Return the (x, y) coordinate for the center point of the cell that contains the specified text.  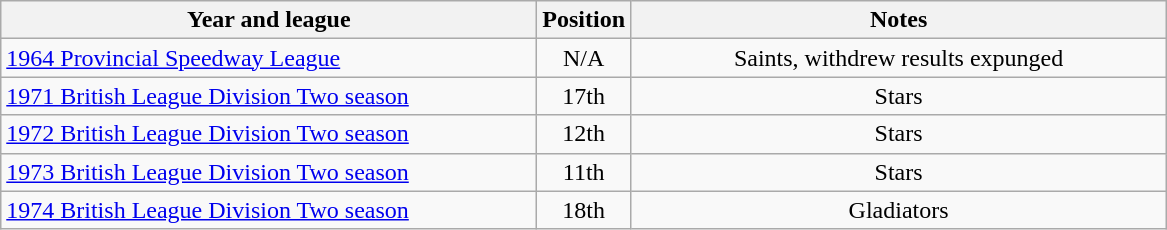
1972 British League Division Two season (269, 134)
Position (584, 20)
11th (584, 172)
1974 British League Division Two season (269, 210)
1964 Provincial Speedway League (269, 58)
Notes (899, 20)
18th (584, 210)
1973 British League Division Two season (269, 172)
17th (584, 96)
12th (584, 134)
Year and league (269, 20)
Gladiators (899, 210)
1971 British League Division Two season (269, 96)
Saints, withdrew results expunged (899, 58)
N/A (584, 58)
